Return the (x, y) coordinate for the center point of the cell that contains the specified text.  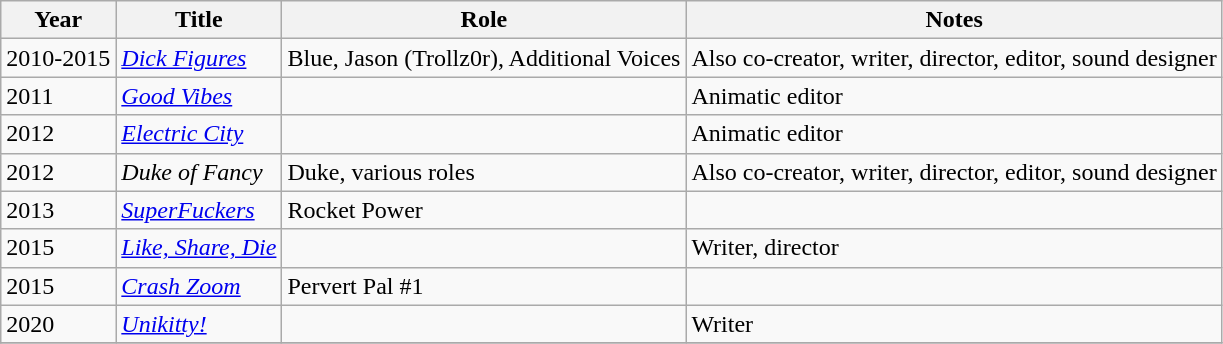
Year (58, 20)
Crash Zoom (199, 286)
Good Vibes (199, 96)
Like, Share, Die (199, 248)
Notes (954, 20)
Blue, Jason (Trollz0r), Additional Voices (484, 58)
Electric City (199, 134)
Duke, various roles (484, 172)
Rocket Power (484, 210)
Unikitty! (199, 324)
2020 (58, 324)
SuperFuckers (199, 210)
Pervert Pal #1 (484, 286)
Title (199, 20)
2010-2015 (58, 58)
2011 (58, 96)
Writer (954, 324)
Dick Figures (199, 58)
Writer, director (954, 248)
Duke of Fancy (199, 172)
Role (484, 20)
2013 (58, 210)
